Return the [x, y] coordinate for the center point of the cell that contains the specified text.  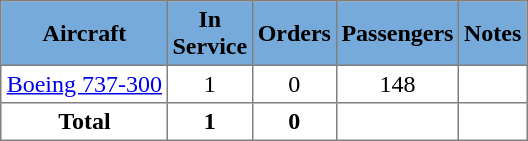
Boeing 737-300 [84, 84]
InService [210, 33]
Aircraft [84, 33]
Total [84, 122]
Orders [294, 33]
148 [397, 84]
Passengers [397, 33]
Notes [493, 33]
